Determine the [X, Y] coordinate at the center of the cell enclosing the given text.  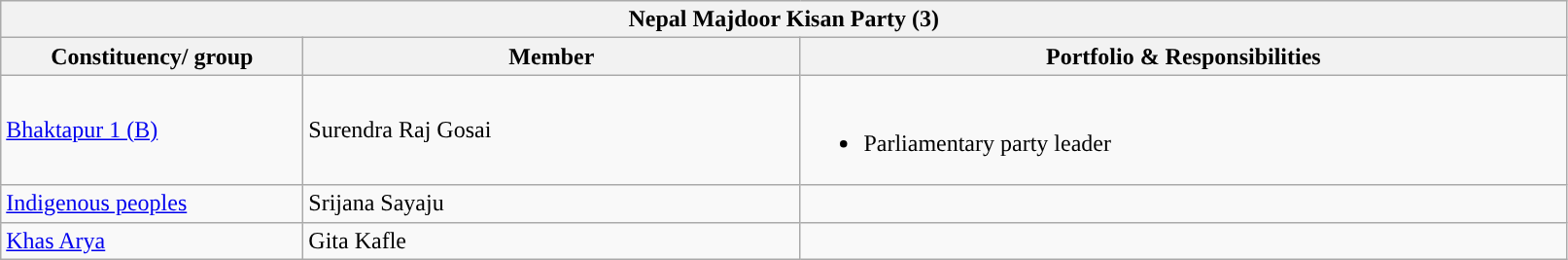
Srijana Sayaju [552, 204]
Nepal Majdoor Kisan Party (3) [784, 19]
Portfolio & Responsibilities [1184, 56]
Indigenous peoples [152, 204]
Bhaktapur 1 (B) [152, 130]
Member [552, 56]
Surendra Raj Gosai [552, 130]
Khas Arya [152, 241]
Gita Kafle [552, 241]
Constituency/ group [152, 56]
Parliamentary party leader [1184, 130]
